Locate the cell with the specified text and output its [X, Y] center coordinate. 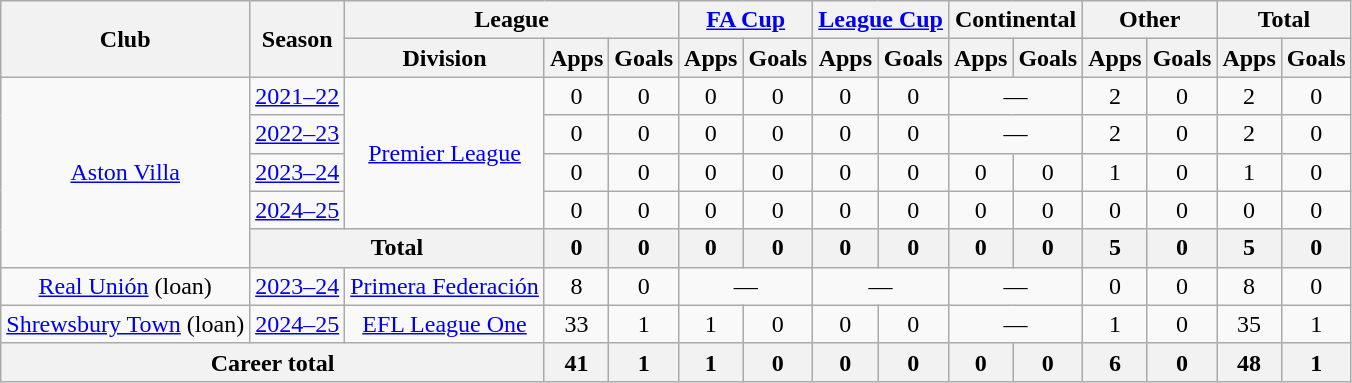
Real Unión (loan) [126, 286]
Primera Federación [445, 286]
48 [1249, 362]
2021–22 [298, 96]
Career total [273, 362]
Continental [1015, 20]
35 [1249, 324]
Other [1150, 20]
33 [576, 324]
2022–23 [298, 134]
Club [126, 39]
League [512, 20]
FA Cup [746, 20]
Season [298, 39]
Aston Villa [126, 172]
6 [1115, 362]
41 [576, 362]
League Cup [881, 20]
Shrewsbury Town (loan) [126, 324]
EFL League One [445, 324]
Premier League [445, 153]
Division [445, 58]
